Determine the [X, Y] coordinate at the center of the cell enclosing the given text.  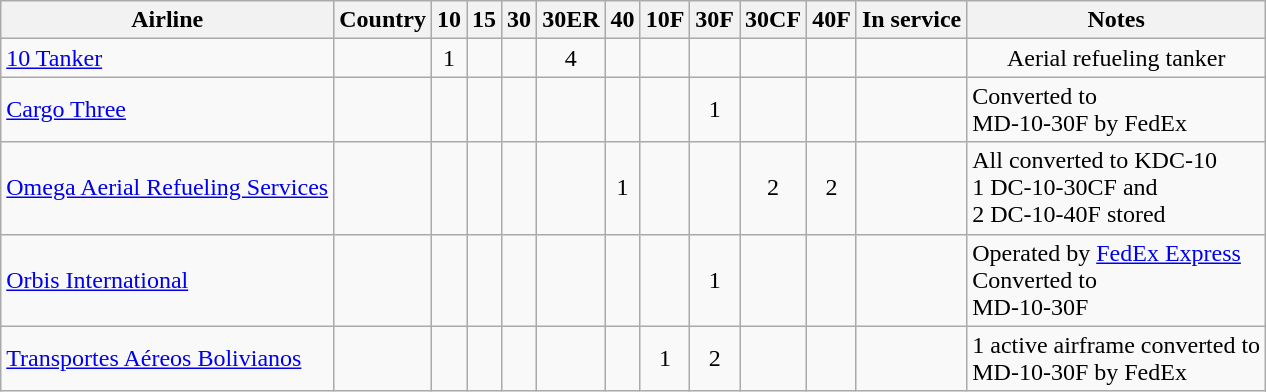
Notes [1116, 20]
Operated by FedEx ExpressConverted to MD-10-30F [1116, 280]
Aerial refueling tanker [1116, 58]
Converted to MD-10-30F by FedEx [1116, 110]
15 [484, 20]
In service [911, 20]
10 [448, 20]
40 [622, 20]
30 [520, 20]
All converted to KDC-101 DC-10-30CF and 2 DC-10-40F stored [1116, 188]
10F [665, 20]
Country [383, 20]
Cargo Three [168, 110]
Omega Aerial Refueling Services [168, 188]
Airline [168, 20]
40F [832, 20]
1 active airframe converted to MD-10-30F by FedEx [1116, 358]
Transportes Aéreos Bolivianos [168, 358]
Orbis International [168, 280]
4 [571, 58]
30F [715, 20]
30CF [774, 20]
10 Tanker [168, 58]
30ER [571, 20]
